Output the [x, y] coordinate of the center of the cell containing the given text.  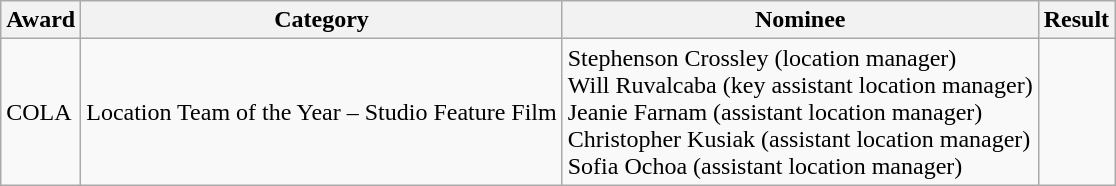
Result [1076, 20]
Nominee [800, 20]
COLA [41, 112]
Location Team of the Year – Studio Feature Film [322, 112]
Award [41, 20]
Category [322, 20]
